Determine the [X, Y] coordinate at the center of the cell enclosing the given text.  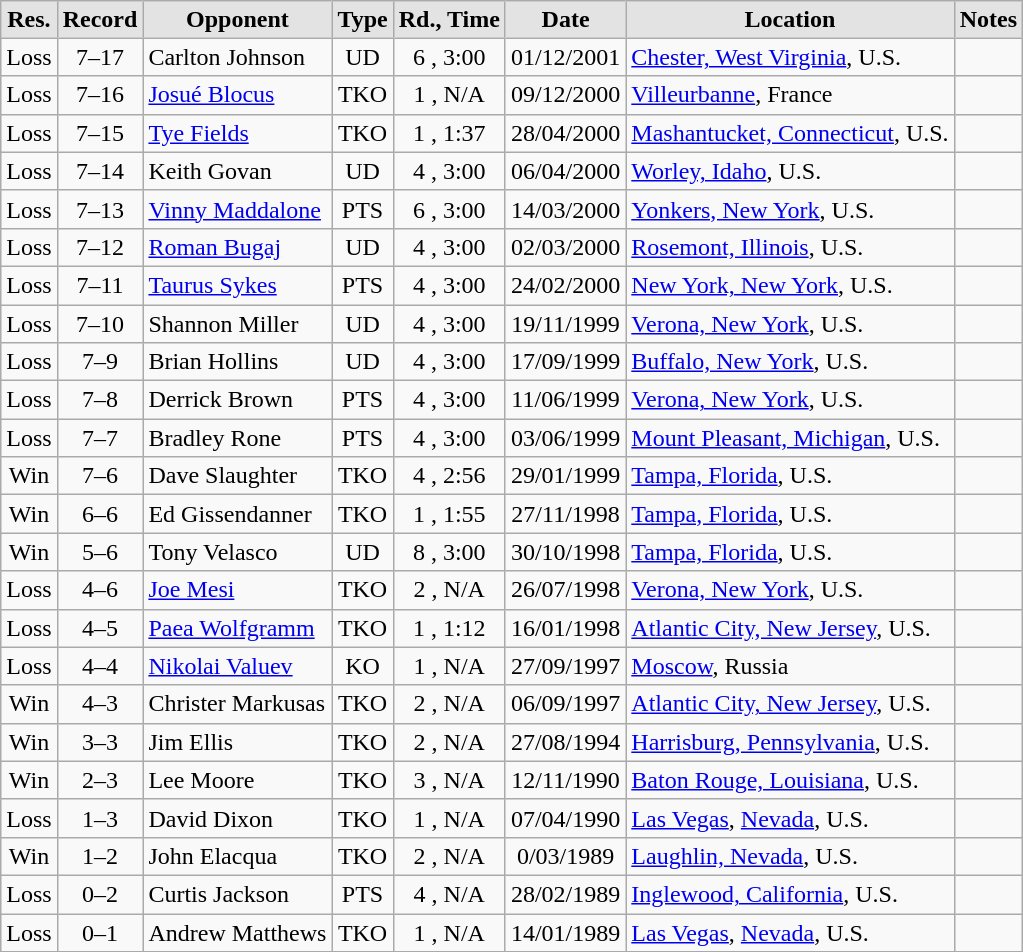
03/06/1999 [565, 438]
07/04/1990 [565, 818]
19/11/1999 [565, 323]
Harrisburg, Pennsylvania, U.S. [790, 742]
Dave Slaughter [238, 476]
Chester, West Virginia, U.S. [790, 57]
Paea Wolfgramm [238, 628]
8 , 3:00 [449, 552]
24/02/2000 [565, 285]
Tye Fields [238, 133]
27/09/1997 [565, 666]
7–9 [100, 362]
Moscow, Russia [790, 666]
26/07/1998 [565, 590]
0/03/1989 [565, 856]
Nikolai Valuev [238, 666]
11/06/1999 [565, 400]
Taurus Sykes [238, 285]
02/03/2000 [565, 247]
Laughlin, Nevada, U.S. [790, 856]
Baton Rouge, Louisiana, U.S. [790, 780]
01/12/2001 [565, 57]
Brian Hollins [238, 362]
09/12/2000 [565, 95]
27/08/1994 [565, 742]
Rosemont, Illinois, U.S. [790, 247]
7–17 [100, 57]
6–6 [100, 514]
0–2 [100, 894]
7–11 [100, 285]
Andrew Matthews [238, 933]
Bradley Rone [238, 438]
4–4 [100, 666]
2–3 [100, 780]
KO [362, 666]
Curtis Jackson [238, 894]
12/11/1990 [565, 780]
1 , 1:37 [449, 133]
Mount Pleasant, Michigan, U.S. [790, 438]
1–3 [100, 818]
7–14 [100, 171]
1–2 [100, 856]
7–10 [100, 323]
5–6 [100, 552]
14/01/1989 [565, 933]
Derrick Brown [238, 400]
14/03/2000 [565, 209]
Inglewood, California, U.S. [790, 894]
Ed Gissendanner [238, 514]
0–1 [100, 933]
7–6 [100, 476]
John Elacqua [238, 856]
28/02/1989 [565, 894]
1 , 1:12 [449, 628]
29/01/1999 [565, 476]
06/09/1997 [565, 704]
7–8 [100, 400]
David Dixon [238, 818]
7–13 [100, 209]
Buffalo, New York, U.S. [790, 362]
4–5 [100, 628]
Worley, Idaho, U.S. [790, 171]
1 , 1:55 [449, 514]
4 , N/A [449, 894]
Carlton Johnson [238, 57]
Josué Blocus [238, 95]
Shannon Miller [238, 323]
17/09/1999 [565, 362]
Rd., Time [449, 20]
Res. [29, 20]
Date [565, 20]
Location [790, 20]
Joe Mesi [238, 590]
06/04/2000 [565, 171]
30/10/1998 [565, 552]
Notes [988, 20]
Yonkers, New York, U.S. [790, 209]
16/01/1998 [565, 628]
7–12 [100, 247]
7–16 [100, 95]
4 , 2:56 [449, 476]
3 , N/A [449, 780]
Vinny Maddalone [238, 209]
Jim Ellis [238, 742]
Opponent [238, 20]
Villeurbanne, France [790, 95]
Tony Velasco [238, 552]
New York, New York, U.S. [790, 285]
7–15 [100, 133]
27/11/1998 [565, 514]
Keith Govan [238, 171]
3–3 [100, 742]
Record [100, 20]
4–3 [100, 704]
7–7 [100, 438]
28/04/2000 [565, 133]
Roman Bugaj [238, 247]
Mashantucket, Connecticut, U.S. [790, 133]
Lee Moore [238, 780]
Type [362, 20]
4–6 [100, 590]
Christer Markusas [238, 704]
